Capture the cell that displays the provided text and extract its (X, Y) central coordinate. 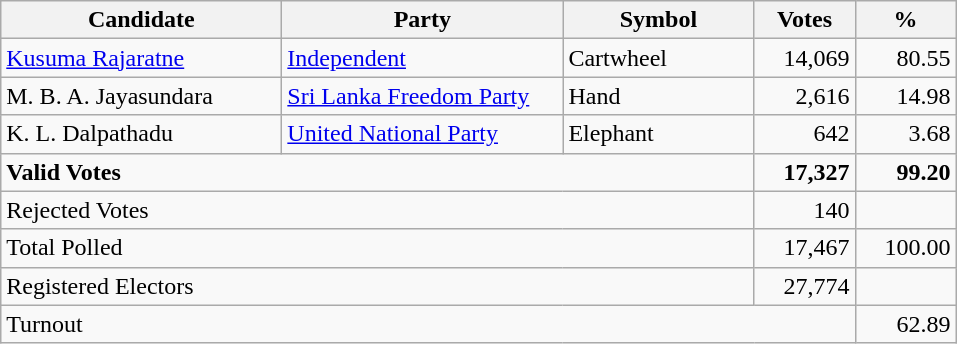
Registered Electors (378, 286)
17,327 (804, 172)
United National Party (422, 134)
Turnout (428, 324)
Sri Lanka Freedom Party (422, 96)
2,616 (804, 96)
80.55 (906, 58)
14,069 (804, 58)
Party (422, 20)
Candidate (142, 20)
642 (804, 134)
Symbol (658, 20)
27,774 (804, 286)
140 (804, 210)
100.00 (906, 248)
Total Polled (378, 248)
Valid Votes (378, 172)
K. L. Dalpathadu (142, 134)
M. B. A. Jayasundara (142, 96)
Elephant (658, 134)
Rejected Votes (378, 210)
Independent (422, 58)
99.20 (906, 172)
Votes (804, 20)
Hand (658, 96)
14.98 (906, 96)
% (906, 20)
17,467 (804, 248)
Cartwheel (658, 58)
62.89 (906, 324)
3.68 (906, 134)
Kusuma Rajaratne (142, 58)
